From the cell containing the given text, extract its center point as [X, Y] coordinate. 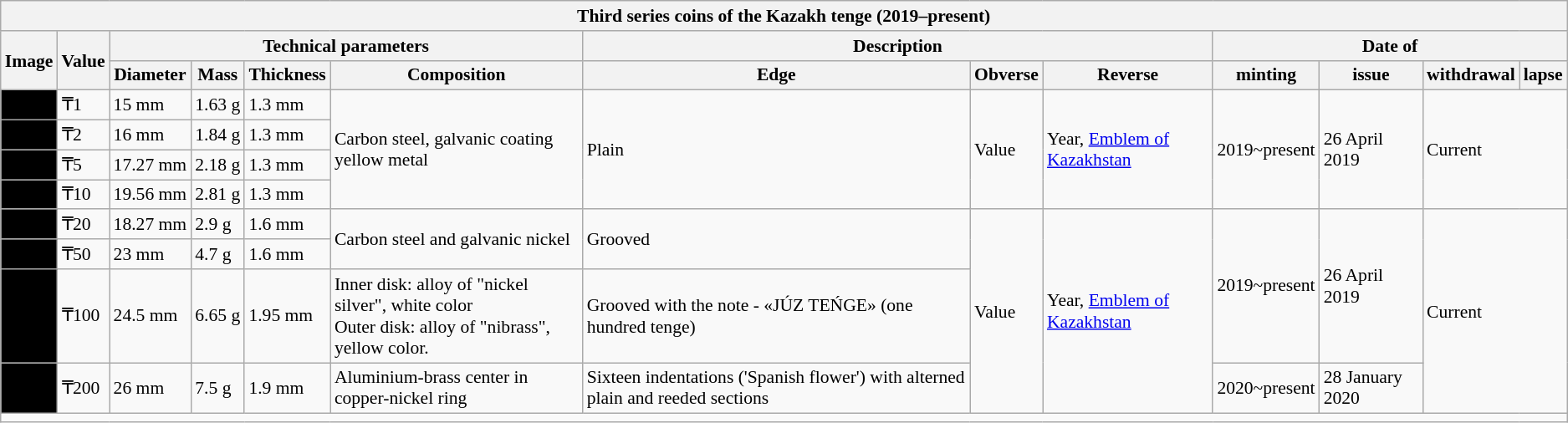
withdrawal [1471, 75]
Technical parameters [346, 46]
Carbon steel and galvanic nickel [457, 239]
2.81 g [217, 195]
19.56 mm [151, 195]
Inner disk: alloy of "nickel silver", white colorOuter disk: alloy of "nibrass", yellow color. [457, 316]
15 mm [151, 105]
2020~present [1266, 388]
28 January 2020 [1371, 388]
₸50 [83, 254]
6.65 g [217, 316]
7.5 g [217, 388]
24.5 mm [151, 316]
₸10 [83, 195]
issue [1371, 75]
₸20 [83, 225]
Grooved with the note - «JÚZ TEŃGE» (one hundred tenge) [776, 316]
lapse [1544, 75]
23 mm [151, 254]
Third series coins of the Kazakh tenge (2019–present) [784, 16]
Mass [217, 75]
₸100 [83, 316]
₸5 [83, 165]
4.7 g [217, 254]
2.18 g [217, 165]
₸2 [83, 135]
Composition [457, 75]
18.27 mm [151, 225]
1.95 mm [288, 316]
26 mm [151, 388]
Description [898, 46]
1.84 g [217, 135]
1.63 g [217, 105]
Diameter [151, 75]
Aluminium-brass center in copper-nickel ring [457, 388]
17.27 mm [151, 165]
Image [29, 60]
16 mm [151, 135]
Sixteen indentations ('Spanish flower') with alterned plain and reeded sections [776, 388]
Reverse [1127, 75]
₸200 [83, 388]
Obverse [1007, 75]
Grooved [776, 239]
Thickness [288, 75]
Edge [776, 75]
Carbon steel, galvanic coating yellow metal [457, 150]
₸1 [83, 105]
1.9 mm [288, 388]
Date of [1390, 46]
Plain [776, 150]
2.9 g [217, 225]
minting [1266, 75]
